Extract the [x, y] coordinate from the center of the cell holding the provided text.  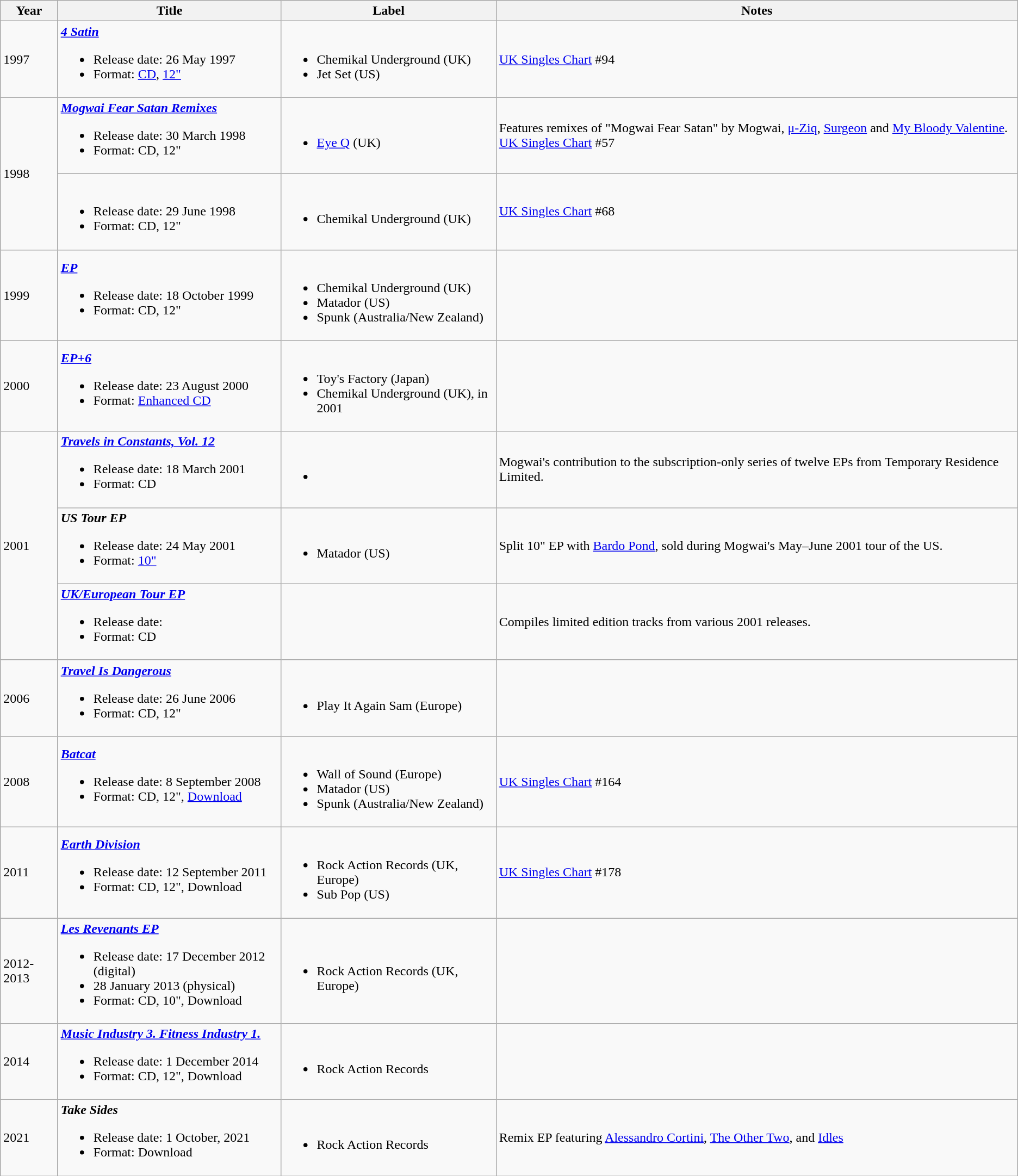
Earth DivisionRelease date: 12 September 2011Format: CD, 12", Download [170, 872]
UK/European Tour EPRelease date: Format: CD [170, 622]
Rock Action Records (UK, Europe) [388, 971]
Travels in Constants, Vol. 12Release date: 18 March 2001Format: CD [170, 469]
Label [388, 11]
Rock Action Records (UK, Europe)Sub Pop (US) [388, 872]
Chemikal Underground (UK)Jet Set (US) [388, 59]
Play It Again Sam (Europe) [388, 698]
UK Singles Chart #94 [757, 59]
2021 [29, 1138]
2014 [29, 1062]
Music Industry 3. Fitness Industry 1.Release date: 1 December 2014Format: CD, 12", Download [170, 1062]
Notes [757, 11]
2006 [29, 698]
1999 [29, 295]
Remix EP featuring Alessandro Cortini, The Other Two, and Idles [757, 1138]
Wall of Sound (Europe)Matador (US)Spunk (Australia/New Zealand) [388, 781]
Year [29, 11]
1997 [29, 59]
Mogwai Fear Satan RemixesRelease date: 30 March 1998Format: CD, 12" [170, 135]
US Tour EPRelease date: 24 May 2001Format: 10" [170, 546]
Chemikal Underground (UK) [388, 212]
Take SidesRelease date: 1 October, 2021Format: Download [170, 1138]
1998 [29, 174]
Features remixes of "Mogwai Fear Satan" by Mogwai, μ-Ziq, Surgeon and My Bloody Valentine. UK Singles Chart #57 [757, 135]
BatcatRelease date: 8 September 2008Format: CD, 12", Download [170, 781]
EP+6Release date: 23 August 2000Format: Enhanced CD [170, 386]
Travel Is DangerousRelease date: 26 June 2006Format: CD, 12" [170, 698]
4 SatinRelease date: 26 May 1997Format: CD, 12" [170, 59]
2008 [29, 781]
Split 10" EP with Bardo Pond, sold during Mogwai's May–June 2001 tour of the US. [757, 546]
UK Singles Chart #164 [757, 781]
EPRelease date: 18 October 1999Format: CD, 12" [170, 295]
2001 [29, 546]
UK Singles Chart #68 [757, 212]
Release date: 29 June 1998Format: CD, 12" [170, 212]
2011 [29, 872]
Toy's Factory (Japan)Chemikal Underground (UK), in 2001 [388, 386]
UK Singles Chart #178 [757, 872]
Matador (US) [388, 546]
Compiles limited edition tracks from various 2001 releases. [757, 622]
Title [170, 11]
Chemikal Underground (UK)Matador (US)Spunk (Australia/New Zealand) [388, 295]
2012-2013 [29, 971]
Les Revenants EPRelease date: 17 December 2012 (digital)28 January 2013 (physical)Format: CD, 10", Download [170, 971]
2000 [29, 386]
Eye Q (UK) [388, 135]
Mogwai's contribution to the subscription-only series of twelve EPs from Temporary Residence Limited. [757, 469]
